Provide the (x, y) coordinate of the cell's center where the given text is located.  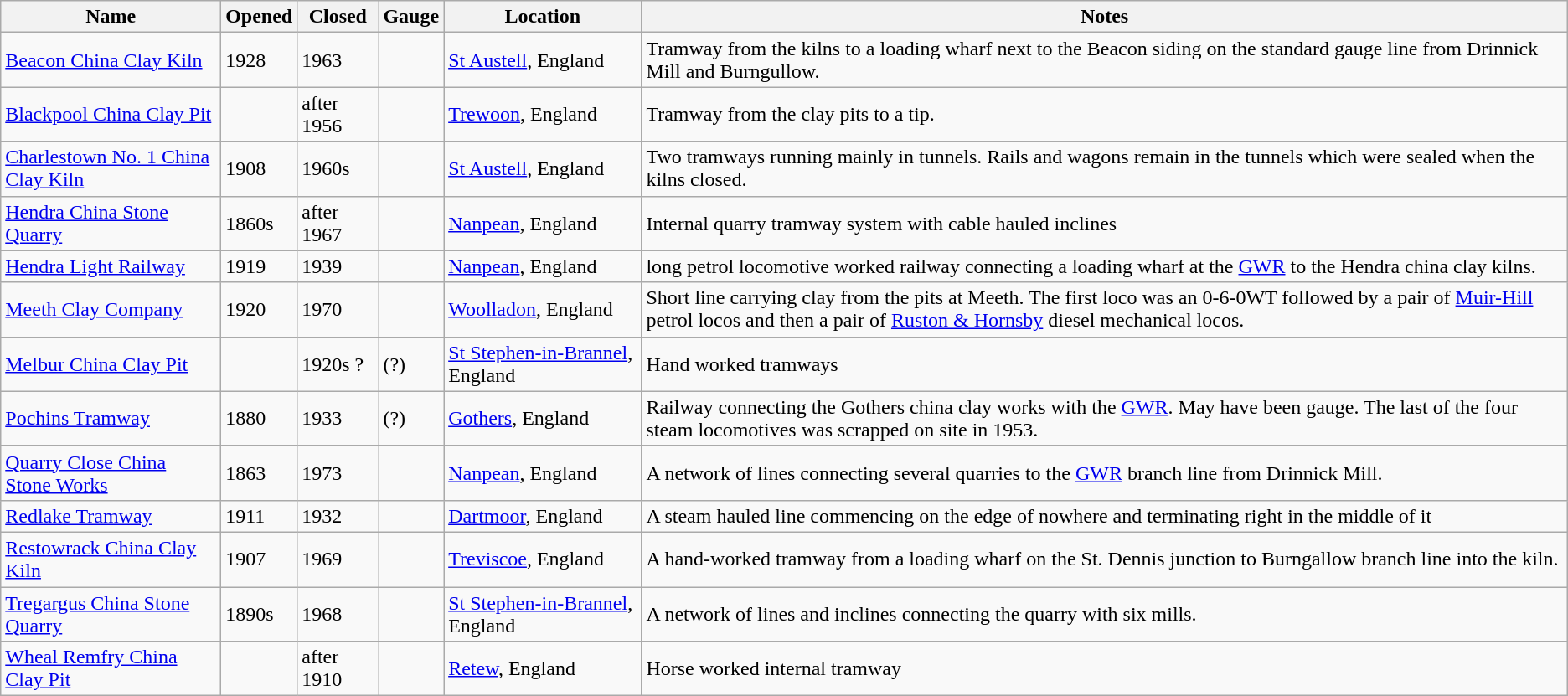
1970 (338, 310)
1920s ? (338, 363)
after 1956 (338, 114)
Gothers, England (543, 419)
1932 (338, 516)
Redlake Tramway (111, 516)
Beacon China Clay Kiln (111, 60)
Dartmoor, England (543, 516)
Location (543, 17)
Tramway from the clay pits to a tip. (1104, 114)
Melbur China Clay Pit (111, 363)
1890s (260, 613)
A network of lines connecting several quarries to the GWR branch line from Drinnick Mill. (1104, 472)
long petrol locomotive worked railway connecting a loading wharf at the GWR to the Hendra china clay kilns. (1104, 266)
Hendra Light Railway (111, 266)
Gauge (411, 17)
1960s (338, 169)
Tramway from the kilns to a loading wharf next to the Beacon siding on the standard gauge line from Drinnick Mill and Burngullow. (1104, 60)
Notes (1104, 17)
1880 (260, 419)
Restowrack China Clay Kiln (111, 559)
1863 (260, 472)
Meeth Clay Company (111, 310)
1963 (338, 60)
Hendra China Stone Quarry (111, 223)
Closed (338, 17)
1907 (260, 559)
1969 (338, 559)
Name (111, 17)
Two tramways running mainly in tunnels. Rails and wagons remain in the tunnels which were sealed when the kilns closed. (1104, 169)
A network of lines and inclines connecting the quarry with six mills. (1104, 613)
1939 (338, 266)
Woolladon, England (543, 310)
1920 (260, 310)
Treviscoe, England (543, 559)
Opened (260, 17)
A hand-worked tramway from a loading wharf on the St. Dennis junction to Burngallow branch line into the kiln. (1104, 559)
1860s (260, 223)
1928 (260, 60)
1973 (338, 472)
Tregargus China Stone Quarry (111, 613)
Wheal Remfry China Clay Pit (111, 668)
Internal quarry tramway system with cable hauled inclines (1104, 223)
1911 (260, 516)
Charlestown No. 1 China Clay Kiln (111, 169)
1933 (338, 419)
Hand worked tramways (1104, 363)
after 1967 (338, 223)
Retew, England (543, 668)
1908 (260, 169)
Blackpool China Clay Pit (111, 114)
1919 (260, 266)
Trewoon, England (543, 114)
Quarry Close China Stone Works (111, 472)
1968 (338, 613)
after 1910 (338, 668)
A steam hauled line commencing on the edge of nowhere and terminating right in the middle of it (1104, 516)
Pochins Tramway (111, 419)
Horse worked internal tramway (1104, 668)
